From the cell containing the given text, extract its center point as [x, y] coordinate. 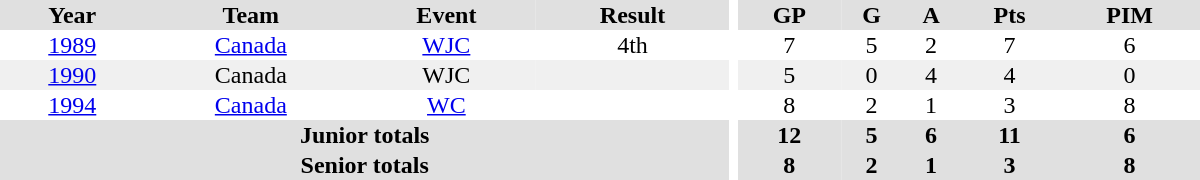
12 [790, 135]
G [872, 15]
Pts [1010, 15]
1990 [72, 75]
4th [633, 45]
Senior totals [364, 165]
A [931, 15]
1994 [72, 105]
PIM [1130, 15]
Junior totals [364, 135]
11 [1010, 135]
WC [446, 105]
Event [446, 15]
GP [790, 15]
Team [252, 15]
1989 [72, 45]
Year [72, 15]
Result [633, 15]
